From the cell containing the given text, extract its center point as [X, Y] coordinate. 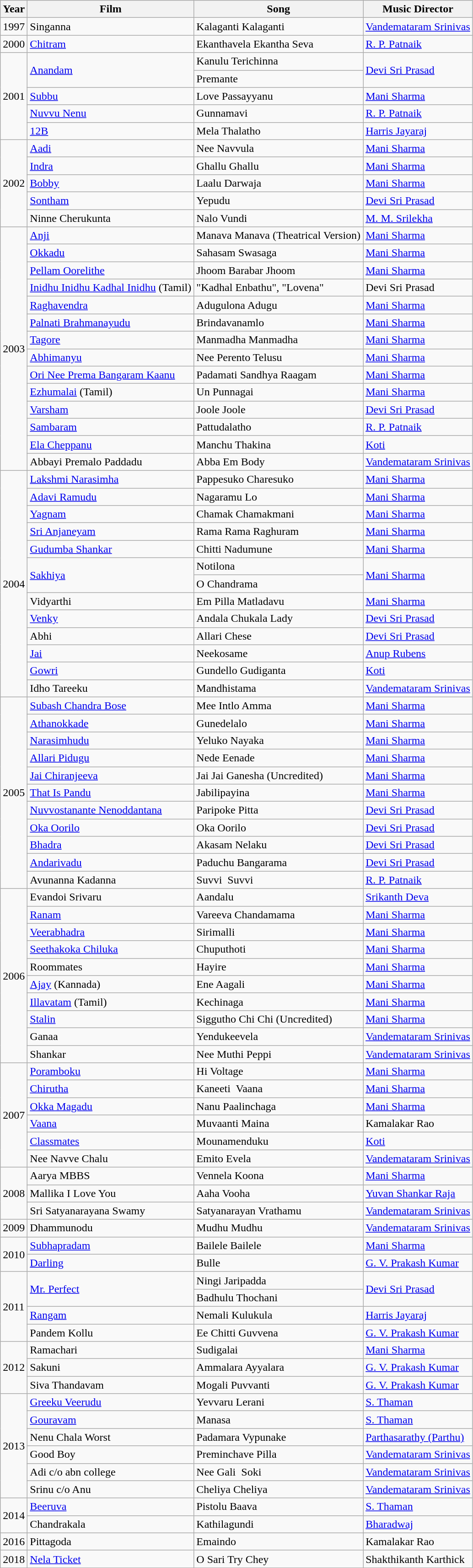
Poramboku [111, 1072]
Ekanthavela Ekantha Seva [279, 44]
Bailele Bailele [279, 1245]
Ajay (Kannada) [111, 984]
Vareeva Chandamama [279, 915]
2016 [14, 1541]
Jai Jai Ganesha (Uncredited) [279, 776]
Good Boy [111, 1455]
Jai [111, 653]
Lakshmi Narasimha [111, 479]
Mr. Perfect [111, 1289]
Sirimalli [279, 932]
Chandrakala [111, 1524]
2011 [14, 1306]
12B [111, 131]
Anji [111, 236]
Badhulu Thochani [279, 1298]
Nee Gali Soki [279, 1472]
Aaha Vooha [279, 1193]
Pellam Oorelithe [111, 270]
Avunanna Kadanna [111, 880]
Emaindo [279, 1541]
Ningi Jaripadda [279, 1280]
Singanna [111, 27]
Aandalu [279, 897]
Nee Navve Chalu [111, 1158]
Pattudalatho [279, 427]
Andarivadu [111, 862]
Nee Navvula [279, 148]
Ranam [111, 915]
Un Punnagai [279, 392]
Love Passayyanu [279, 96]
Neekosame [279, 653]
Mela Thalatho [279, 131]
Yagnam [111, 514]
Sambaram [111, 427]
Inidhu Inidhu Kadhal Inidhu (Tamil) [111, 288]
Suvvi Suvvi [279, 880]
Vennela Koona [279, 1176]
Greeku Veerudu [111, 1402]
Illavatam (Tamil) [111, 1002]
Ee Chitti Guvvena [279, 1333]
Evandoi Srivaru [111, 897]
Padamara Vypunake [279, 1437]
Sahasam Swasaga [279, 253]
Year [14, 9]
2012 [14, 1368]
Anup Rubens [418, 653]
Mudhu Mudhu [279, 1228]
1997 [14, 27]
Idho Tareeku [111, 688]
Aarya MBBS [111, 1176]
2014 [14, 1515]
2001 [14, 96]
2008 [14, 1193]
Veerabhadra [111, 932]
Ezhumalai (Tamil) [111, 392]
Mogali Puvvanti [279, 1385]
Film [111, 9]
Nuvvostanante Nenoddantana [111, 810]
Pistolu Baava [279, 1507]
Yepudu [279, 200]
Nemali Kulukula [279, 1315]
Allari Chese [279, 636]
Bobby [111, 183]
Stalin [111, 1019]
Adi c/o abn college [111, 1472]
Vidyarthi [111, 601]
Subbu [111, 96]
Preminchave Pilla [279, 1455]
Jabilipayina [279, 793]
Chirutha [111, 1089]
Anandam [111, 70]
Sakuni [111, 1368]
Sri Anjaneyam [111, 532]
Rangam [111, 1315]
Tagore [111, 340]
Abba Em Body [279, 462]
Pittagoda [111, 1541]
Chitram [111, 44]
Ene Aagali [279, 984]
Hayire [279, 967]
Nuvvu Nenu [111, 113]
Venky [111, 619]
Okkadu [111, 253]
Rama Rama Raghuram [279, 532]
Emito Evela [279, 1158]
Em Pilla Matladavu [279, 601]
Nenu Chala Worst [111, 1437]
O Sari Try Chey [279, 1559]
2010 [14, 1254]
Sudigalai [279, 1350]
Shankar [111, 1054]
Cheliya Cheliya [279, 1489]
Indra [111, 166]
Yeluko Nayaka [279, 740]
Siva Thandavam [111, 1385]
Manmadha Manmadha [279, 340]
Paripoke Pitta [279, 810]
Nalo Vundi [279, 218]
Paduchu Bangarama [279, 862]
2018 [14, 1559]
Raghavendra [111, 305]
M. M. Srilekha [418, 218]
Srinu c/o Anu [111, 1489]
Notilona [279, 566]
Bharadwaj [418, 1524]
Gowri [111, 671]
"Kadhal Enbathu", "Lovena" [279, 288]
Abbayi Premalo Paddadu [111, 462]
Yuvan Shankar Raja [418, 1193]
Manasa [279, 1420]
Srikanth Deva [418, 897]
Beeruva [111, 1507]
Classmates [111, 1141]
Manchu Thakina [279, 444]
Nee Perento Telusu [279, 357]
Jai Chiranjeeva [111, 776]
Okka Magadu [111, 1106]
Palnati Brahmanayudu [111, 323]
Satyanarayan Vrathamu [279, 1211]
Gunedelalo [279, 723]
Muvaanti Maina [279, 1124]
Sakhiya [111, 575]
Nela Ticket [111, 1559]
Gundello Gudiganta [279, 671]
Shakthikanth Karthick [418, 1559]
Bhadra [111, 845]
2000 [14, 44]
Kaneeti Vaana [279, 1089]
2006 [14, 975]
Ganaa [111, 1036]
Mallika I Love You [111, 1193]
Subhapradam [111, 1245]
Ninne Cherukunta [111, 218]
Gunnamavi [279, 113]
2002 [14, 183]
Subash Chandra Bose [111, 706]
Ammalara Ayyalara [279, 1368]
Nee Muthi Peppi [279, 1054]
Ramachari [111, 1350]
Narasimhudu [111, 740]
Kechinaga [279, 1002]
Abhimanyu [111, 357]
Chuputhoti [279, 949]
Music Director [418, 9]
Dhammunodu [111, 1228]
2013 [14, 1446]
Jhoom Barabar Jhoom [279, 270]
2004 [14, 584]
2007 [14, 1115]
2005 [14, 792]
Chitti Nadumune [279, 549]
Kanulu Terichinna [279, 61]
Ghallu Ghallu [279, 166]
Allari Pidugu [111, 758]
Akasam Nelaku [279, 845]
Parthasarathy (Parthu) [418, 1437]
Abhi [111, 636]
Yendukeevela [279, 1036]
Gudumba Shankar [111, 549]
Siggutho Chi Chi (Uncredited) [279, 1019]
Mee Intlo Amma [279, 706]
Adugulona Adugu [279, 305]
Gouravam [111, 1420]
Song [279, 9]
Mandhistama [279, 688]
Mounamenduku [279, 1141]
Brindavanamlo [279, 323]
Kalaganti Kalaganti [279, 27]
Andala Chukala Lady [279, 619]
Bulle [279, 1263]
Ela Cheppanu [111, 444]
Padamati Sandhya Raagam [279, 375]
O Chandrama [279, 584]
2009 [14, 1228]
Athanokkade [111, 723]
2003 [14, 349]
Ori Nee Prema Bangaram Kaanu [111, 375]
Adavi Ramudu [111, 496]
Varsham [111, 410]
Hi Voltage [279, 1072]
Sri Satyanarayana Swamy [111, 1211]
Premante [279, 79]
Pandem Kollu [111, 1333]
Yevvaru Lerani [279, 1402]
Chamak Chamakmani [279, 514]
Nagaramu Lo [279, 496]
Nede Eenade [279, 758]
Roommates [111, 967]
Aadi [111, 148]
Pappesuko Charesuko [279, 479]
Seethakoka Chiluka [111, 949]
Kathilagundi [279, 1524]
Laalu Darwaja [279, 183]
Darling [111, 1263]
Sontham [111, 200]
Vaana [111, 1124]
Nanu Paalinchaga [279, 1106]
Manava Manava (Theatrical Version) [279, 236]
Joole Joole [279, 410]
That Is Pandu [111, 793]
